Find where the given text appears and provide that cell's center as [x, y] coordinate. 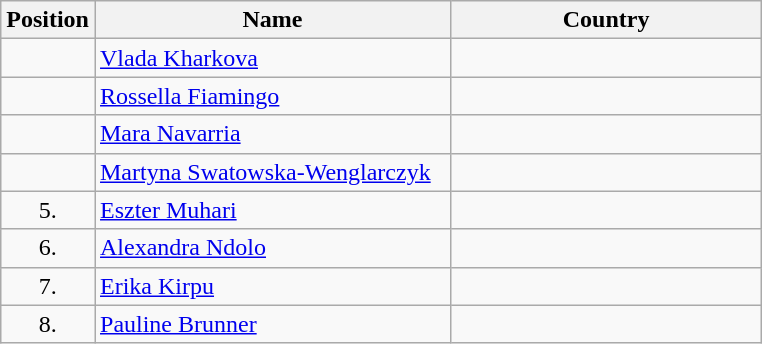
7. [48, 286]
Rossella Fiamingo [272, 96]
Country [606, 20]
Eszter Muhari [272, 210]
8. [48, 324]
5. [48, 210]
6. [48, 248]
Martyna Swatowska-Wenglarczyk [272, 172]
Pauline Brunner [272, 324]
Vlada Kharkova [272, 58]
Mara Navarria [272, 134]
Position [48, 20]
Name [272, 20]
Alexandra Ndolo [272, 248]
Erika Kirpu [272, 286]
